Identify which cell holds the provided text, then report its [x, y] central coordinate. 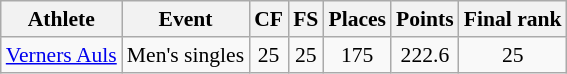
Athlete [62, 19]
Verners Auls [62, 55]
FS [306, 19]
Places [357, 19]
222.6 [425, 55]
Points [425, 19]
Final rank [513, 19]
175 [357, 55]
Event [186, 19]
Men's singles [186, 55]
CF [268, 19]
